Identify which cell holds the provided text, then report its (x, y) central coordinate. 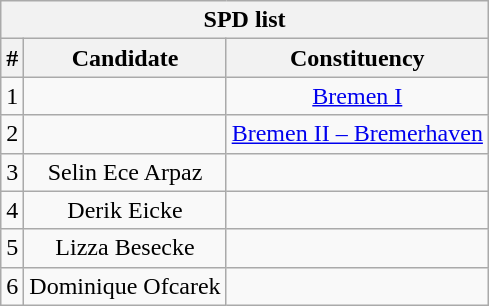
5 (12, 248)
3 (12, 172)
Dominique Ofcarek (125, 286)
# (12, 58)
Bremen II – Bremerhaven (357, 134)
Bremen I (357, 96)
Candidate (125, 58)
Derik Eicke (125, 210)
Constituency (357, 58)
2 (12, 134)
SPD list (245, 20)
6 (12, 286)
Lizza Besecke (125, 248)
1 (12, 96)
Selin Ece Arpaz (125, 172)
4 (12, 210)
